Identify which cell holds the provided text, then report its [X, Y] central coordinate. 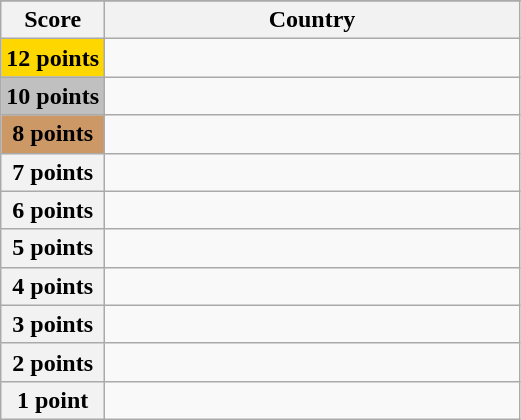
1 point [53, 400]
10 points [53, 96]
4 points [53, 286]
8 points [53, 134]
7 points [53, 172]
2 points [53, 362]
Country [312, 20]
5 points [53, 248]
12 points [53, 58]
6 points [53, 210]
3 points [53, 324]
Score [53, 20]
